Return the (X, Y) coordinate for the center point of the cell that contains the specified text.  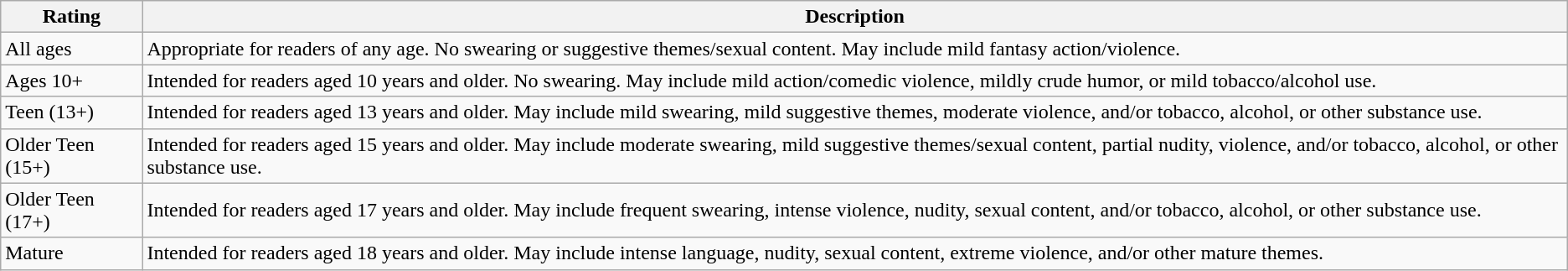
Mature (72, 253)
Intended for readers aged 10 years and older. No swearing. May include mild action/comedic violence, mildly crude humor, or mild tobacco/alcohol use. (854, 81)
Older Teen (15+) (72, 156)
Description (854, 17)
All ages (72, 49)
Older Teen (17+) (72, 210)
Appropriate for readers of any age. No swearing or suggestive themes/sexual content. May include mild fantasy action/violence. (854, 49)
Ages 10+ (72, 81)
Intended for readers aged 18 years and older. May include intense language, nudity, sexual content, extreme violence, and/or other mature themes. (854, 253)
Teen (13+) (72, 112)
Rating (72, 17)
